From the cell containing the given text, extract its center point as [x, y] coordinate. 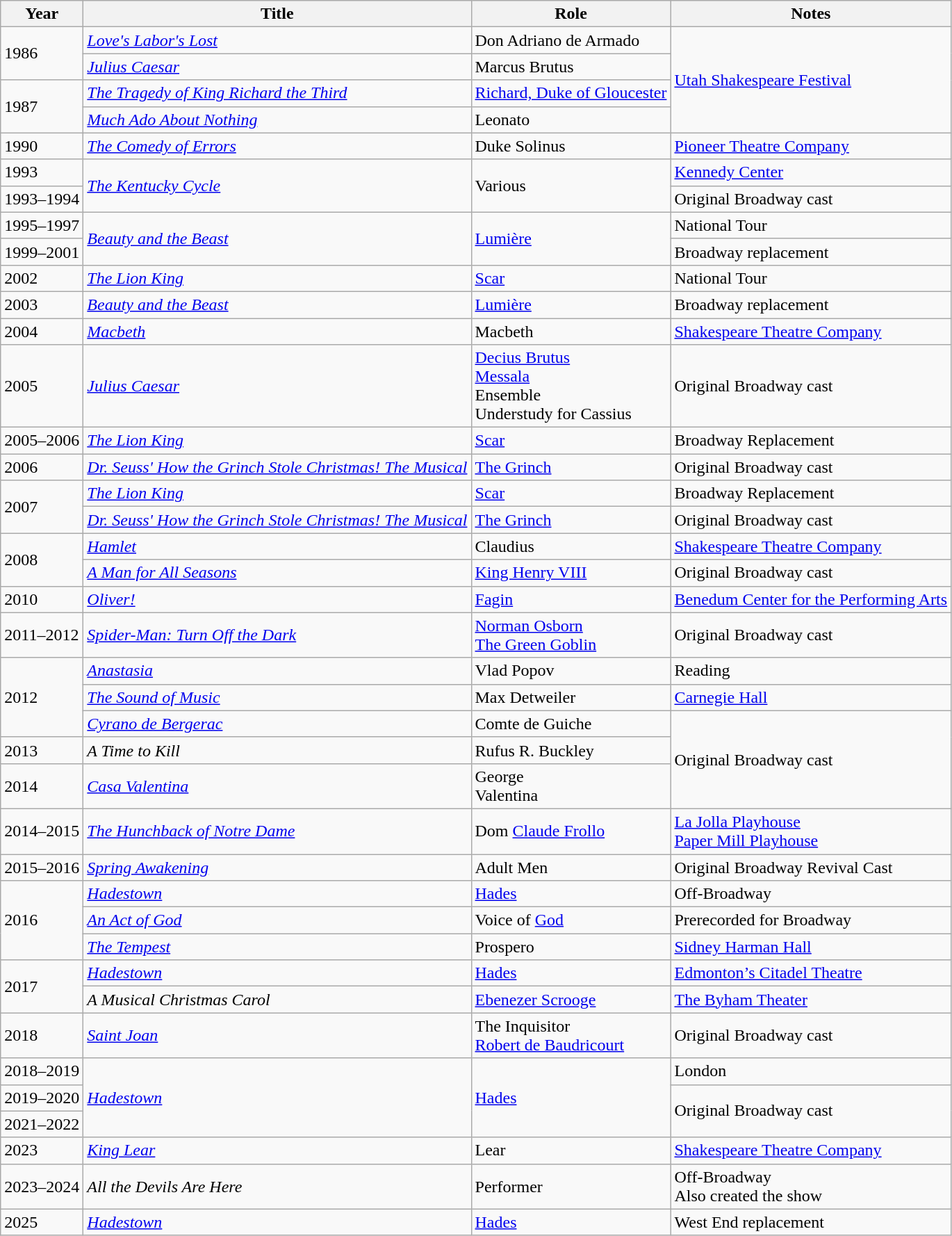
Title [277, 14]
2021–2022 [42, 1124]
Don Adriano de Armado [571, 40]
Dom Claude Frollo [571, 831]
Edmonton’s Citadel Theatre [811, 973]
Fagin [571, 599]
1990 [42, 146]
2003 [42, 304]
La Jolla PlayhousePaper Mill Playhouse [811, 831]
West End replacement [811, 1222]
Sidney Harman Hall [811, 947]
2018–2019 [42, 1071]
2011–2012 [42, 635]
Marcus Brutus [571, 67]
Prospero [571, 947]
The Hunchback of Notre Dame [277, 831]
1999–2001 [42, 252]
Notes [811, 14]
1993 [42, 172]
Kennedy Center [811, 172]
2019–2020 [42, 1098]
A Man for All Seasons [277, 573]
Various [571, 186]
The Sound of Music [277, 697]
All the Devils Are Here [277, 1186]
A Musical Christmas Carol [277, 1000]
Richard, Duke of Gloucester [571, 93]
2016 [42, 920]
The InquisitorRobert de Baudricourt [571, 1036]
1995–1997 [42, 225]
2002 [42, 278]
Vlad Popov [571, 671]
King Lear [277, 1150]
Rufus R. Buckley [571, 750]
The Kentucky Cycle [277, 186]
Duke Solinus [571, 146]
Performer [571, 1186]
2015–2016 [42, 867]
2006 [42, 467]
Lear [571, 1150]
Year [42, 14]
Spider-Man: Turn Off the Dark [277, 635]
Claudius [571, 546]
Benedum Center for the Performing Arts [811, 599]
Hamlet [277, 546]
Saint Joan [277, 1036]
GeorgeValentina [571, 786]
2023–2024 [42, 1186]
Norman OsbornThe Green Goblin [571, 635]
2013 [42, 750]
Voice of God [571, 920]
Utah Shakespeare Festival [811, 80]
Anastasia [277, 671]
2005 [42, 387]
2023 [42, 1150]
2008 [42, 560]
The Byham Theater [811, 1000]
The Comedy of Errors [277, 146]
Prerecorded for Broadway [811, 920]
1987 [42, 106]
A Time to Kill [277, 750]
2025 [42, 1222]
2018 [42, 1036]
Cyrano de Bergerac [277, 724]
Reading [811, 671]
1993–1994 [42, 199]
1986 [42, 54]
Off-BroadwayAlso created the show [811, 1186]
2007 [42, 507]
2005–2006 [42, 441]
Comte de Guiche [571, 724]
Original Broadway Revival Cast [811, 867]
Ebenezer Scrooge [571, 1000]
An Act of God [277, 920]
King Henry VIII [571, 573]
2012 [42, 697]
2014 [42, 786]
Adult Men [571, 867]
Off-Broadway [811, 894]
2017 [42, 986]
Role [571, 14]
London [811, 1071]
2004 [42, 332]
Carnegie Hall [811, 697]
2010 [42, 599]
Spring Awakening [277, 867]
2014–2015 [42, 831]
Pioneer Theatre Company [811, 146]
Leonato [571, 120]
Max Detweiler [571, 697]
Much Ado About Nothing [277, 120]
Casa Valentina [277, 786]
The Tragedy of King Richard the Third [277, 93]
Decius BrutusMessalaEnsembleUnderstudy for Cassius [571, 387]
Love's Labor's Lost [277, 40]
The Tempest [277, 947]
Oliver! [277, 599]
